Provide the (x, y) coordinate of the cell's center where the given text is located.  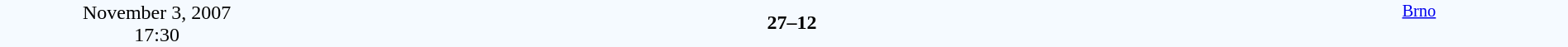
27–12 (791, 22)
Brno (1419, 23)
November 3, 200717:30 (157, 23)
